Locate the cell with the specified text and output its [x, y] center coordinate. 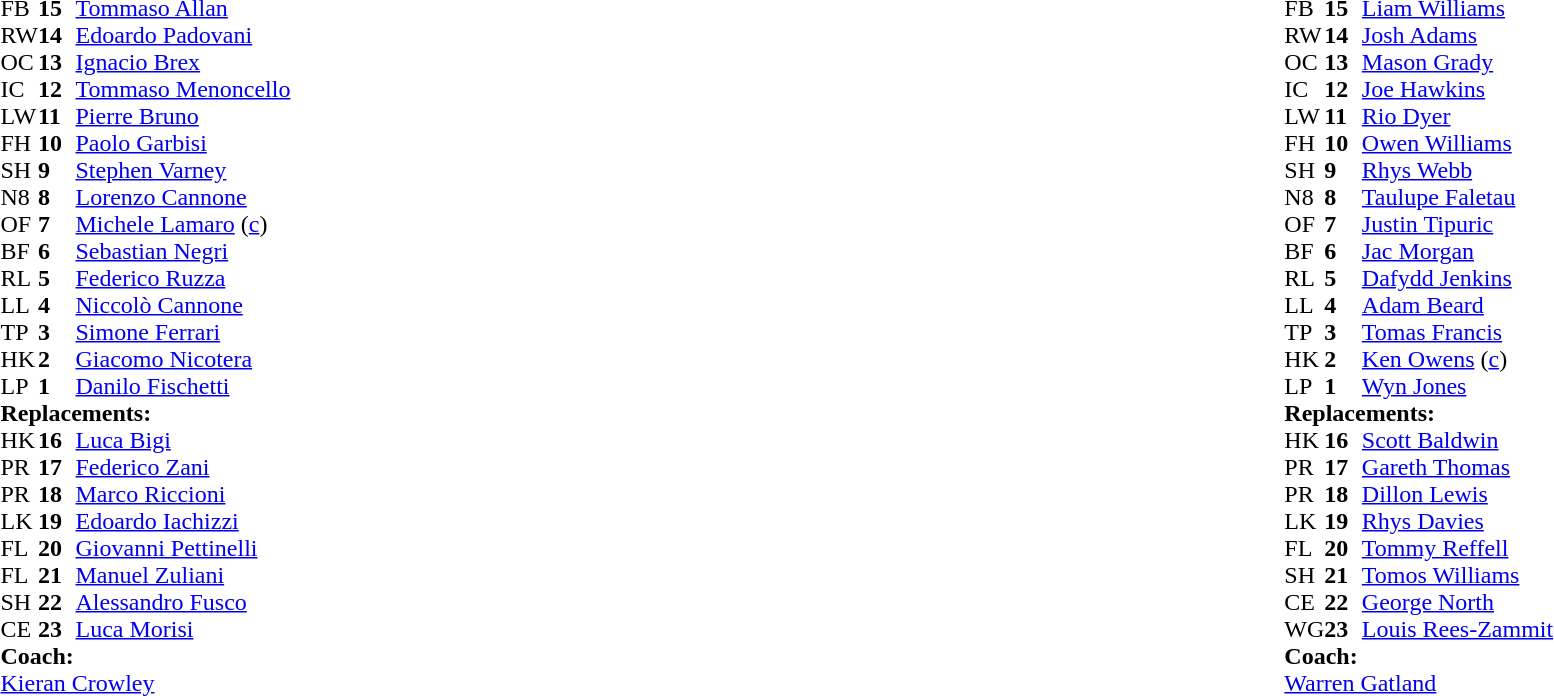
Federico Zani [184, 468]
Federico Ruzza [184, 278]
Edoardo Iachizzi [184, 522]
Danilo Fischetti [184, 386]
Sebastian Negri [184, 252]
Gareth Thomas [1458, 468]
Tommaso Menoncello [184, 90]
Lorenzo Cannone [184, 198]
Louis Rees-Zammit [1458, 630]
Paolo Garbisi [184, 144]
Marco Riccioni [184, 494]
Manuel Zuliani [184, 576]
Taulupe Faletau [1458, 198]
Jac Morgan [1458, 252]
Alessandro Fusco [184, 602]
Tomas Francis [1458, 332]
Tomos Williams [1458, 576]
Rhys Davies [1458, 522]
Rio Dyer [1458, 116]
Pierre Bruno [184, 116]
Michele Lamaro (c) [184, 224]
Dillon Lewis [1458, 494]
Scott Baldwin [1458, 440]
Rhys Webb [1458, 170]
Josh Adams [1458, 36]
Giovanni Pettinelli [184, 548]
Luca Bigi [184, 440]
Wyn Jones [1458, 386]
Ignacio Brex [184, 62]
Tommy Reffell [1458, 548]
WG [1304, 630]
Ken Owens (c) [1458, 360]
Edoardo Padovani [184, 36]
George North [1458, 602]
Giacomo Nicotera [184, 360]
Niccolò Cannone [184, 306]
Owen Williams [1458, 144]
Simone Ferrari [184, 332]
Justin Tipuric [1458, 224]
Luca Morisi [184, 630]
Mason Grady [1458, 62]
Dafydd Jenkins [1458, 278]
Stephen Varney [184, 170]
Joe Hawkins [1458, 90]
Adam Beard [1458, 306]
